Return the (X, Y) coordinate for the center point of the cell that contains the specified text.  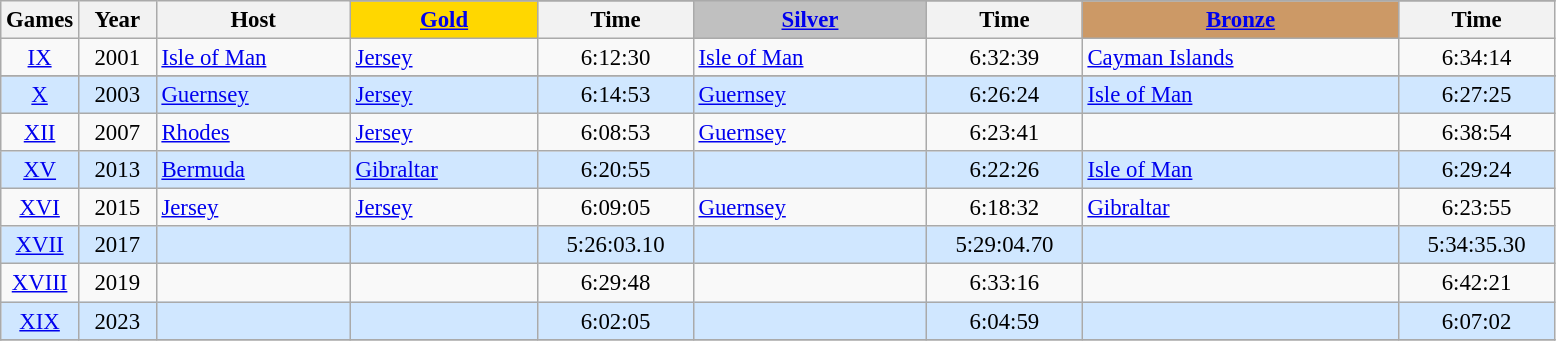
2013 (117, 170)
6:20:55 (616, 170)
6:09:05 (616, 208)
XV (40, 170)
XVI (40, 208)
2007 (117, 133)
6:27:25 (1476, 95)
6:34:14 (1476, 58)
2019 (117, 283)
2001 (117, 58)
6:29:24 (1476, 170)
XVII (40, 245)
XIX (40, 321)
6:23:41 (1004, 133)
Games (40, 20)
2003 (117, 95)
6:38:54 (1476, 133)
6:33:16 (1004, 283)
5:29:04.70 (1004, 245)
6:32:39 (1004, 58)
IX (40, 58)
Bronze (1240, 20)
6:07:02 (1476, 321)
Silver (810, 20)
6:04:59 (1004, 321)
6:22:26 (1004, 170)
5:26:03.10 (616, 245)
Year (117, 20)
6:14:53 (616, 95)
2023 (117, 321)
2017 (117, 245)
6:26:24 (1004, 95)
6:42:21 (1476, 283)
Gold (444, 20)
XVIII (40, 283)
Rhodes (253, 133)
5:34:35.30 (1476, 245)
Bermuda (253, 170)
6:18:32 (1004, 208)
6:29:48 (616, 283)
XII (40, 133)
X (40, 95)
6:02:05 (616, 321)
6:23:55 (1476, 208)
6:08:53 (616, 133)
6:12:30 (616, 58)
2015 (117, 208)
Host (253, 20)
Cayman Islands (1240, 58)
